Locate the cell with the specified text and output its [X, Y] center coordinate. 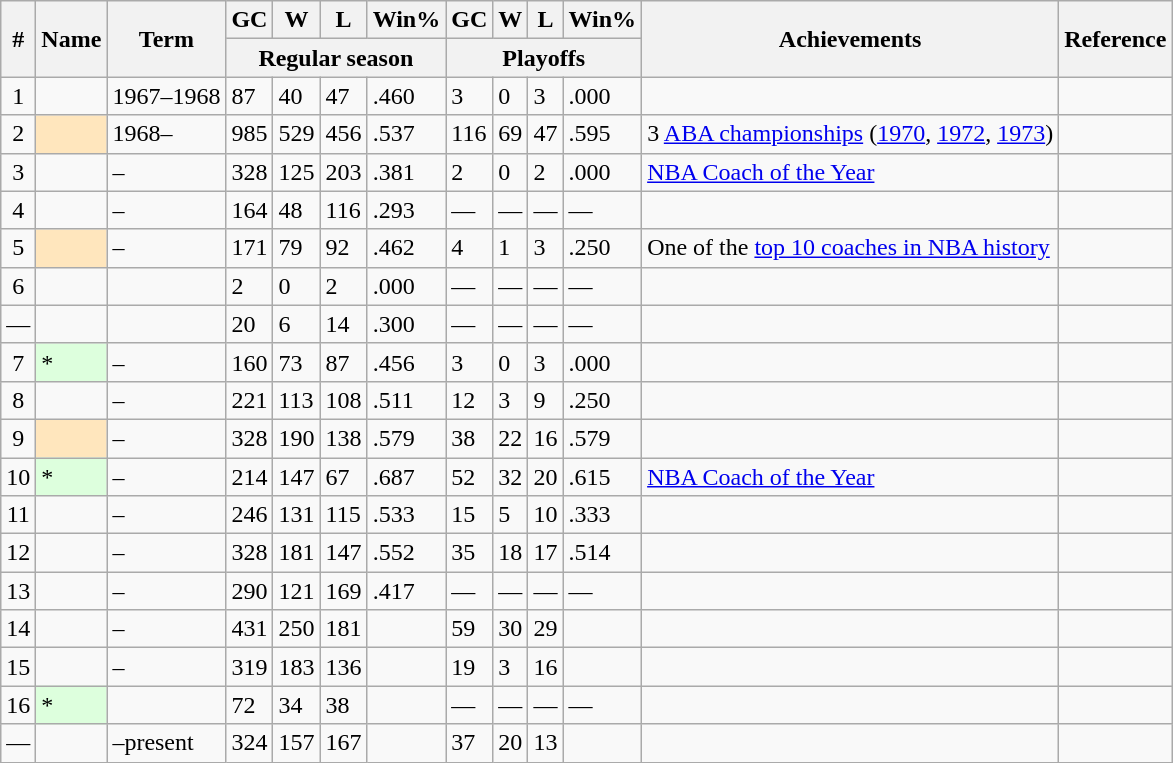
164 [250, 210]
319 [250, 667]
431 [250, 629]
115 [344, 515]
250 [296, 629]
.537 [406, 134]
92 [344, 248]
190 [296, 438]
183 [296, 667]
19 [470, 667]
169 [344, 591]
Name [72, 39]
246 [250, 515]
1967–1968 [166, 96]
.552 [406, 553]
167 [344, 743]
Term [166, 39]
136 [344, 667]
Achievements [850, 39]
108 [344, 400]
.300 [406, 324]
34 [296, 705]
138 [344, 438]
22 [510, 438]
32 [510, 477]
37 [470, 743]
125 [296, 172]
203 [344, 172]
# [18, 39]
160 [250, 362]
8 [18, 400]
157 [296, 743]
Reference [1116, 39]
.293 [406, 210]
79 [296, 248]
113 [296, 400]
221 [250, 400]
456 [344, 134]
.595 [602, 134]
.462 [406, 248]
17 [546, 553]
.615 [602, 477]
40 [296, 96]
.456 [406, 362]
Regular season [336, 58]
.460 [406, 96]
1968– [166, 134]
.687 [406, 477]
121 [296, 591]
.511 [406, 400]
171 [250, 248]
52 [470, 477]
7 [18, 362]
72 [250, 705]
69 [510, 134]
290 [250, 591]
One of the top 10 coaches in NBA history [850, 248]
30 [510, 629]
73 [296, 362]
48 [296, 210]
.333 [602, 515]
.533 [406, 515]
Playoffs [544, 58]
35 [470, 553]
67 [344, 477]
985 [250, 134]
.417 [406, 591]
131 [296, 515]
29 [546, 629]
324 [250, 743]
.514 [602, 553]
.381 [406, 172]
11 [18, 515]
3 ABA championships (1970, 1972, 1973) [850, 134]
–present [166, 743]
59 [470, 629]
214 [250, 477]
529 [296, 134]
18 [510, 553]
